Identify which cell holds the provided text, then report its [x, y] central coordinate. 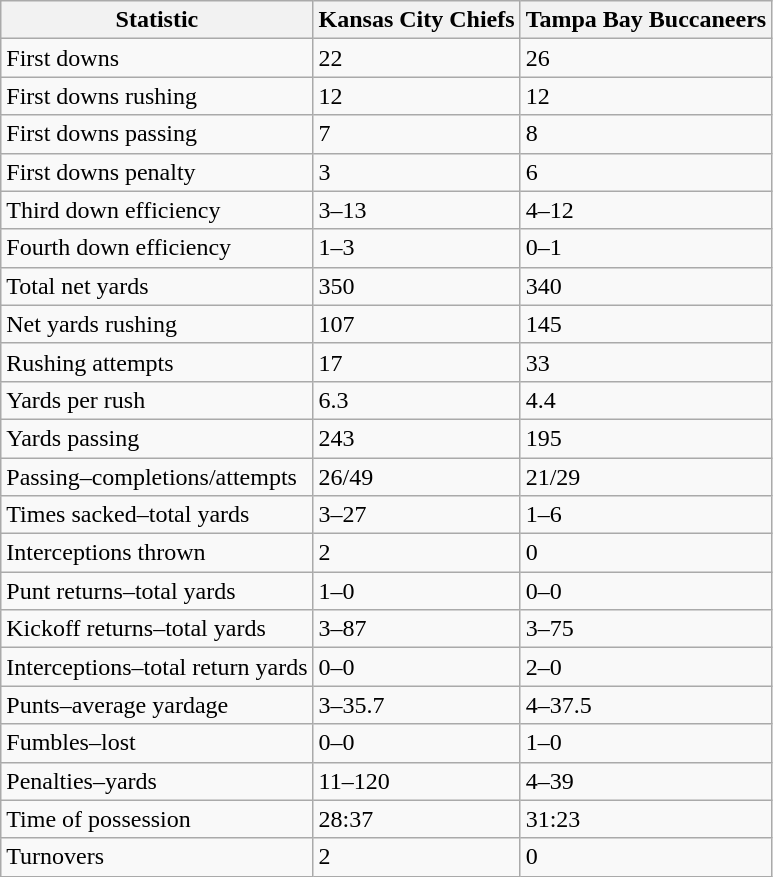
Yards passing [157, 438]
3–13 [416, 210]
31:23 [646, 819]
11–120 [416, 781]
3–87 [416, 629]
First downs passing [157, 134]
243 [416, 438]
22 [416, 58]
28:37 [416, 819]
Time of possession [157, 819]
21/29 [646, 477]
3–35.7 [416, 705]
3–75 [646, 629]
340 [646, 286]
Fumbles–lost [157, 743]
Passing–completions/attempts [157, 477]
Kansas City Chiefs [416, 20]
350 [416, 286]
Punts–average yardage [157, 705]
2–0 [646, 667]
26/49 [416, 477]
Interceptions thrown [157, 553]
0–1 [646, 248]
3–27 [416, 515]
First downs rushing [157, 96]
First downs [157, 58]
8 [646, 134]
17 [416, 362]
Tampa Bay Buccaneers [646, 20]
1–6 [646, 515]
4.4 [646, 400]
4–12 [646, 210]
Total net yards [157, 286]
7 [416, 134]
6 [646, 172]
4–39 [646, 781]
Interceptions–total return yards [157, 667]
Fourth down efficiency [157, 248]
4–37.5 [646, 705]
First downs penalty [157, 172]
3 [416, 172]
Kickoff returns–total yards [157, 629]
Net yards rushing [157, 324]
Statistic [157, 20]
Rushing attempts [157, 362]
1–3 [416, 248]
145 [646, 324]
Times sacked–total yards [157, 515]
6.3 [416, 400]
Penalties–yards [157, 781]
Yards per rush [157, 400]
107 [416, 324]
26 [646, 58]
Punt returns–total yards [157, 591]
Turnovers [157, 857]
195 [646, 438]
33 [646, 362]
Third down efficiency [157, 210]
